Output the [X, Y] coordinate of the center of the cell containing the given text.  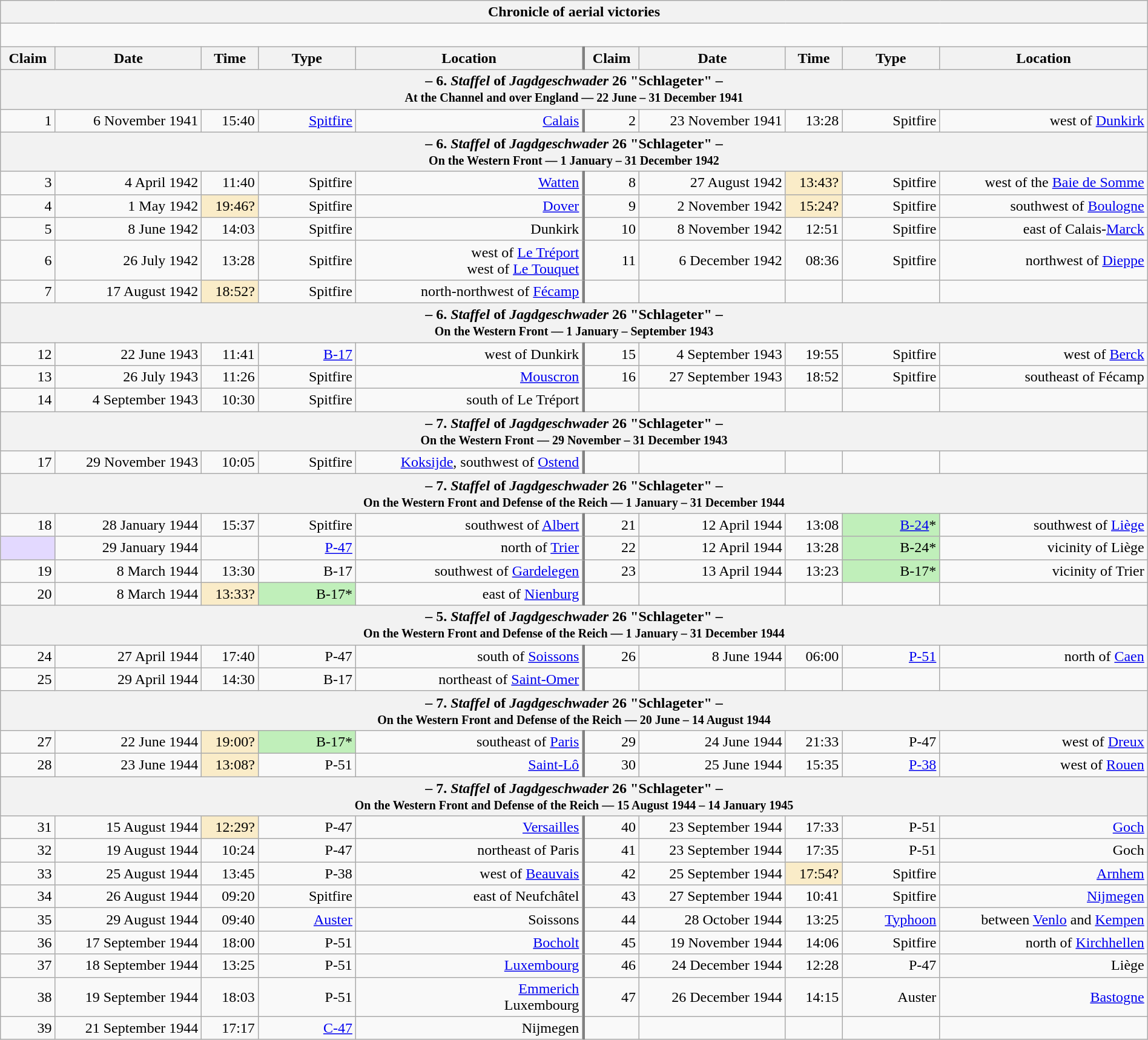
Versailles [469, 828]
11:40 [230, 183]
12 [28, 354]
12:28 [814, 966]
32 [28, 851]
northeast of Saint-Omer [469, 679]
north of Kirchhellen [1044, 943]
24 [28, 656]
09:20 [230, 897]
26 July 1943 [128, 377]
29 November 1943 [128, 462]
17:17 [230, 1028]
11:26 [230, 377]
28 October 1944 [712, 920]
19 September 1944 [128, 996]
33 [28, 874]
17:54? [814, 874]
EmmerichLuxembourg [469, 996]
31 [28, 828]
37 [28, 966]
Soissons [469, 920]
west of Beauvais [469, 874]
8 June 1942 [128, 229]
45 [611, 943]
41 [611, 851]
26 August 1944 [128, 897]
southwest of Liège [1044, 525]
17:33 [814, 828]
36 [28, 943]
6 [28, 260]
47 [611, 996]
18:52? [230, 291]
Liège [1044, 966]
21:33 [814, 742]
14:06 [814, 943]
5 [28, 229]
13 April 1944 [712, 571]
6 December 1942 [712, 260]
east of Neufchâtel [469, 897]
26 [611, 656]
14:30 [230, 679]
29 April 1944 [128, 679]
southwest of Boulogne [1044, 206]
Calais [469, 120]
23 [611, 571]
west of Le Tréport west of Le Touquet [469, 260]
24 June 1944 [712, 742]
18 [28, 525]
4 April 1942 [128, 183]
13:23 [814, 571]
northeast of Paris [469, 851]
north of Trier [469, 548]
– 7. Staffel of Jagdgeschwader 26 "Schlageter" –On the Western Front and Defense of the Reich — 20 June – 14 August 1944 [574, 711]
9 [611, 206]
Saint-Lô [469, 765]
16 [611, 377]
13:33? [230, 594]
25 June 1944 [712, 765]
19 August 1944 [128, 851]
15 August 1944 [128, 828]
19:46? [230, 206]
10:30 [230, 400]
Bocholt [469, 943]
27 September 1943 [712, 377]
25 August 1944 [128, 874]
– 6. Staffel of Jagdgeschwader 26 "Schlageter" –At the Channel and over England — 22 June – 31 December 1941 [574, 90]
38 [28, 996]
C-47 [306, 1028]
11:41 [230, 354]
west of Berck [1044, 354]
15:35 [814, 765]
21 [611, 525]
10:41 [814, 897]
13:45 [230, 874]
Dunkirk [469, 229]
35 [28, 920]
18:03 [230, 996]
25 [28, 679]
25 September 1944 [712, 874]
4 [28, 206]
Luxembourg [469, 966]
18:00 [230, 943]
Koksijde, southwest of Ostend [469, 462]
Mouscron [469, 377]
22 June 1943 [128, 354]
between Venlo and Kempen [1044, 920]
14:03 [230, 229]
29 August 1944 [128, 920]
8 [611, 183]
southeast of Fécamp [1044, 377]
– 7. Staffel of Jagdgeschwader 26 "Schlageter" –On the Western Front and Defense of the Reich — 1 January – 31 December 1944 [574, 494]
west of Rouen [1044, 765]
24 December 1944 [712, 966]
17 August 1942 [128, 291]
– 6. Staffel of Jagdgeschwader 26 "Schlageter" –On the Western Front — 1 January – 31 December 1942 [574, 151]
3 [28, 183]
southwest of Albert [469, 525]
west of the Baie de Somme [1044, 183]
northwest of Dieppe [1044, 260]
20 [28, 594]
Arnhem [1044, 874]
15:40 [230, 120]
13:08 [814, 525]
39 [28, 1028]
1 [28, 120]
15:24? [814, 206]
southwest of Gardelegen [469, 571]
south of Soissons [469, 656]
27 April 1944 [128, 656]
13:30 [230, 571]
Watten [469, 183]
17 September 1944 [128, 943]
17:40 [230, 656]
29 January 1944 [128, 548]
29 [611, 742]
17 [28, 462]
southeast of Paris [469, 742]
26 July 1942 [128, 260]
19 [28, 571]
1 May 1942 [128, 206]
2 [611, 120]
east of Nienburg [469, 594]
11 [611, 260]
south of Le Tréport [469, 400]
22 [611, 548]
13 [28, 377]
27 September 1944 [712, 897]
19 November 1944 [712, 943]
43 [611, 897]
22 June 1944 [128, 742]
– 5. Staffel of Jagdgeschwader 26 "Schlageter" –On the Western Front and Defense of the Reich — 1 January – 31 December 1944 [574, 625]
10:24 [230, 851]
42 [611, 874]
2 November 1942 [712, 206]
7 [28, 291]
13:43? [814, 183]
23 November 1941 [712, 120]
vicinity of Liège [1044, 548]
44 [611, 920]
06:00 [814, 656]
Bastogne [1044, 996]
north-northwest of Fécamp [469, 291]
west of Dreux [1044, 742]
26 December 1944 [712, 996]
40 [611, 828]
28 January 1944 [128, 525]
09:40 [230, 920]
08:36 [814, 260]
– 7. Staffel of Jagdgeschwader 26 "Schlageter" –On the Western Front and Defense of the Reich — 15 August 1944 – 14 January 1945 [574, 795]
Chronicle of aerial victories [574, 12]
15:37 [230, 525]
8 June 1944 [712, 656]
6 November 1941 [128, 120]
21 September 1944 [128, 1028]
15 [611, 354]
46 [611, 966]
17:35 [814, 851]
12:51 [814, 229]
– 7. Staffel of Jagdgeschwader 26 "Schlageter" –On the Western Front — 29 November – 31 December 1943 [574, 431]
27 August 1942 [712, 183]
– 6. Staffel of Jagdgeschwader 26 "Schlageter" –On the Western Front — 1 January – September 1943 [574, 322]
19:00? [230, 742]
23 June 1944 [128, 765]
north of Caen [1044, 656]
vicinity of Trier [1044, 571]
east of Calais-Marck [1044, 229]
13:08? [230, 765]
8 November 1942 [712, 229]
19:55 [814, 354]
14 [28, 400]
30 [611, 765]
27 [28, 742]
14:15 [814, 996]
34 [28, 897]
18:52 [814, 377]
18 September 1944 [128, 966]
Dover [469, 206]
Typhoon [891, 920]
12:29? [230, 828]
28 [28, 765]
10 [611, 229]
10:05 [230, 462]
